Find where the given text appears and provide that cell's center as (x, y) coordinate. 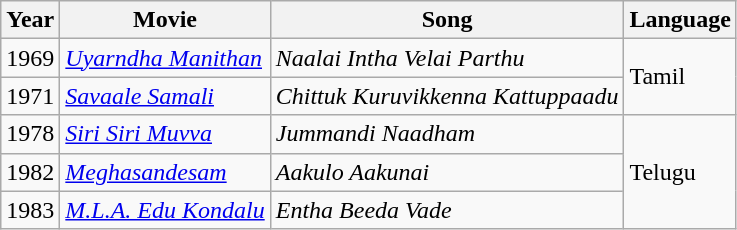
Aakulo Aakunai (447, 172)
1978 (30, 134)
Naalai Intha Velai Parthu (447, 58)
Song (447, 20)
M.L.A. Edu Kondalu (165, 210)
Year (30, 20)
1982 (30, 172)
Meghasandesam (165, 172)
Tamil (680, 77)
Chittuk Kuruvikkenna Kattuppaadu (447, 96)
1969 (30, 58)
Movie (165, 20)
Siri Siri Muvva (165, 134)
Entha Beeda Vade (447, 210)
Savaale Samali (165, 96)
1971 (30, 96)
Telugu (680, 172)
Language (680, 20)
Uyarndha Manithan (165, 58)
1983 (30, 210)
Jummandi Naadham (447, 134)
